Extract the (x, y) coordinate from the center of the cell holding the provided text.  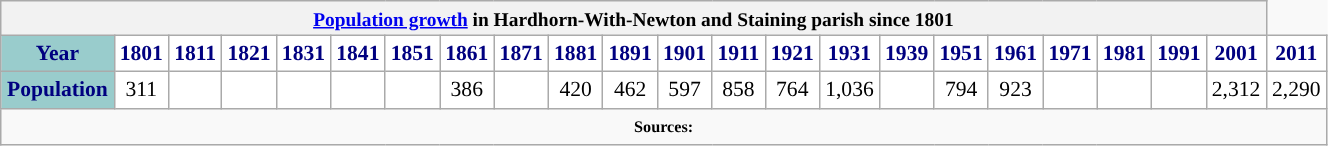
311 (141, 90)
923 (1015, 90)
1851 (412, 54)
Population (58, 90)
1981 (1124, 54)
794 (961, 90)
Population growth in Hardhorn-With-Newton and Staining parish since 1801 (634, 18)
1961 (1015, 54)
1871 (521, 54)
858 (738, 90)
1939 (906, 54)
1931 (849, 54)
1801 (141, 54)
Sources: (664, 126)
386 (467, 90)
1911 (738, 54)
1991 (1179, 54)
2,312 (1236, 90)
1971 (1070, 54)
1861 (467, 54)
420 (575, 90)
2001 (1236, 54)
1821 (249, 54)
1891 (630, 54)
2,290 (1296, 90)
764 (792, 90)
1831 (303, 54)
1901 (684, 54)
1,036 (849, 90)
597 (684, 90)
1841 (358, 54)
1881 (575, 54)
1811 (196, 54)
462 (630, 90)
2011 (1296, 54)
1951 (961, 54)
Year (58, 54)
1921 (792, 54)
